Search for the cell housing the specified text and yield its [X, Y] center coordinate. 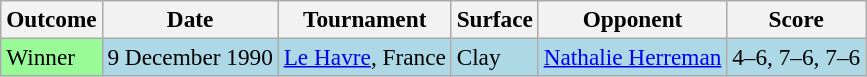
9 December 1990 [190, 57]
Surface [494, 19]
Winner [52, 57]
Outcome [52, 19]
Score [796, 19]
Nathalie Herreman [632, 57]
Le Havre, France [364, 57]
4–6, 7–6, 7–6 [796, 57]
Clay [494, 57]
Opponent [632, 19]
Tournament [364, 19]
Date [190, 19]
